Return (x, y) of the center of cell containing provided text 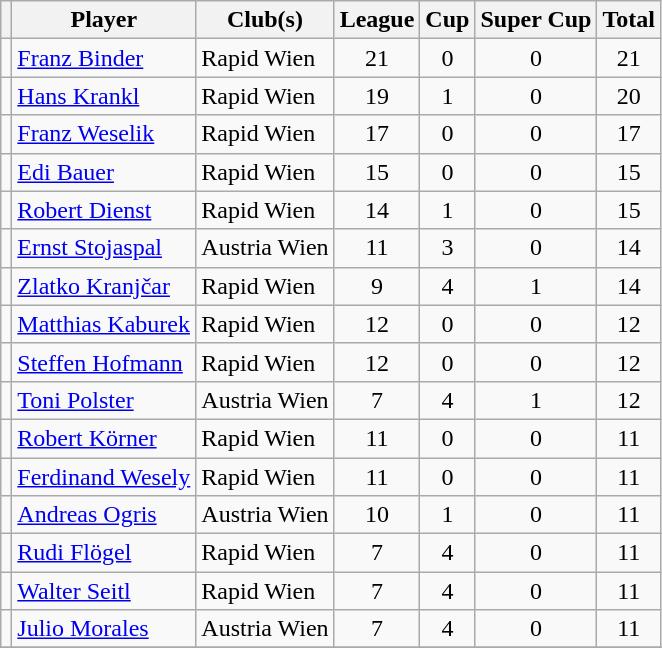
Robert Dienst (104, 210)
Super Cup (536, 20)
Matthias Kaburek (104, 324)
Robert Körner (104, 438)
Ernst Stojaspal (104, 248)
3 (448, 248)
Total (629, 20)
Andreas Ogris (104, 515)
Franz Weselik (104, 134)
Player (104, 20)
Hans Krankl (104, 96)
Ferdinand Wesely (104, 477)
League (377, 20)
19 (377, 96)
Walter Seitl (104, 591)
Toni Polster (104, 400)
Franz Binder (104, 58)
20 (629, 96)
Zlatko Kranjčar (104, 286)
Rudi Flögel (104, 553)
9 (377, 286)
Julio Morales (104, 629)
Club(s) (265, 20)
Edi Bauer (104, 172)
Steffen Hofmann (104, 362)
Cup (448, 20)
10 (377, 515)
